Determine the (x, y) coordinate at the center of the cell enclosing the given text.  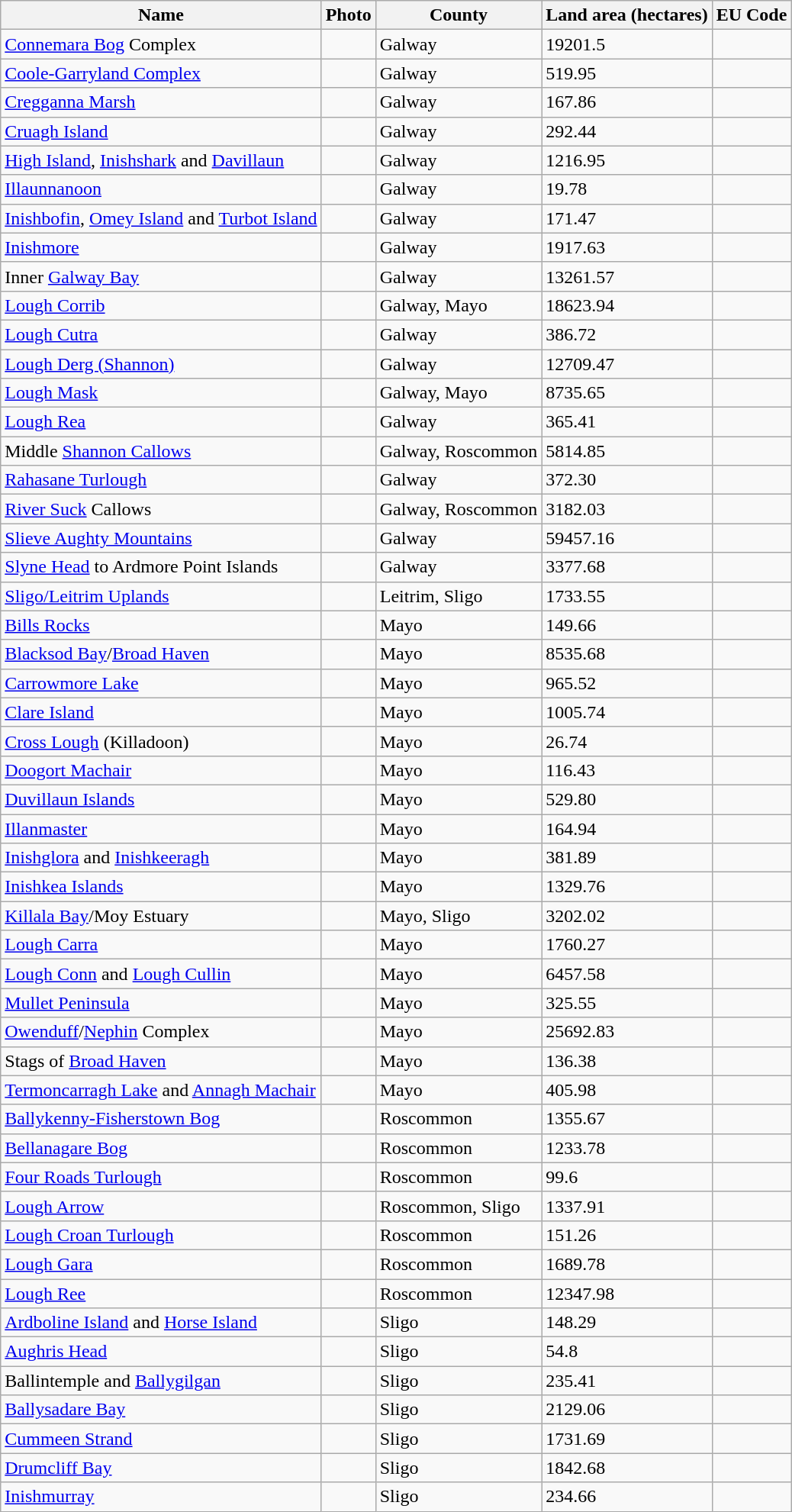
Lough Rea (161, 422)
1337.91 (627, 1206)
Rahasane Turlough (161, 480)
Cruagh Island (161, 131)
1760.27 (627, 945)
1842.68 (627, 1468)
151.26 (627, 1235)
Inishkea Islands (161, 887)
High Island, Inishshark and Davillaun (161, 160)
26.74 (627, 741)
River Suck Callows (161, 509)
2129.06 (627, 1410)
Roscommon, Sligo (458, 1206)
8535.68 (627, 654)
381.89 (627, 858)
Ballintemple and Ballygilgan (161, 1381)
Lough Corrib (161, 305)
Connemara Bog Complex (161, 44)
1216.95 (627, 160)
54.8 (627, 1352)
116.43 (627, 770)
Coole-Garryland Complex (161, 73)
Cregganna Marsh (161, 102)
99.6 (627, 1177)
59457.16 (627, 538)
Lough Mask (161, 393)
1731.69 (627, 1439)
Cross Lough (Killadoon) (161, 741)
3377.68 (627, 567)
EU Code (752, 15)
519.95 (627, 73)
3182.03 (627, 509)
405.98 (627, 1090)
Inner Galway Bay (161, 276)
Duvillaun Islands (161, 799)
1917.63 (627, 247)
Lough Arrow (161, 1206)
136.38 (627, 1061)
5814.85 (627, 451)
19201.5 (627, 44)
167.86 (627, 102)
Slyne Head to Ardmore Point Islands (161, 567)
234.66 (627, 1497)
Doogort Machair (161, 770)
171.47 (627, 218)
Ballykenny-Fisherstown Bog (161, 1119)
Killala Bay/Moy Estuary (161, 916)
Owenduff/Nephin Complex (161, 1032)
1329.76 (627, 887)
Bills Rocks (161, 625)
1355.67 (627, 1119)
Cummeen Strand (161, 1439)
Lough Derg (Shannon) (161, 364)
County (458, 15)
149.66 (627, 625)
12347.98 (627, 1294)
Mullet Peninsula (161, 1003)
Bellanagare Bog (161, 1148)
Aughris Head (161, 1352)
Four Roads Turlough (161, 1177)
Lough Cutra (161, 334)
Illaunnanoon (161, 189)
Slieve Aughty Mountains (161, 538)
965.52 (627, 683)
Inishglora and Inishkeeragh (161, 858)
19.78 (627, 189)
Clare Island (161, 712)
1005.74 (627, 712)
Mayo, Sligo (458, 916)
Ballysadare Bay (161, 1410)
Termoncarragh Lake and Annagh Machair (161, 1090)
Lough Ree (161, 1294)
164.94 (627, 828)
Lough Gara (161, 1264)
Ardboline Island and Horse Island (161, 1323)
235.41 (627, 1381)
Name (161, 15)
Carrowmore Lake (161, 683)
18623.94 (627, 305)
1733.55 (627, 596)
Illanmaster (161, 828)
1689.78 (627, 1264)
12709.47 (627, 364)
Middle Shannon Callows (161, 451)
Blacksod Bay/Broad Haven (161, 654)
13261.57 (627, 276)
365.41 (627, 422)
Inishmurray (161, 1497)
3202.02 (627, 916)
Sligo/Leitrim Uplands (161, 596)
Photo (348, 15)
Stags of Broad Haven (161, 1061)
8735.65 (627, 393)
6457.58 (627, 974)
386.72 (627, 334)
Lough Conn and Lough Cullin (161, 974)
Inishmore (161, 247)
325.55 (627, 1003)
Lough Croan Turlough (161, 1235)
Land area (hectares) (627, 15)
529.80 (627, 799)
148.29 (627, 1323)
1233.78 (627, 1148)
Lough Carra (161, 945)
Inishbofin, Omey Island and Turbot Island (161, 218)
25692.83 (627, 1032)
Drumcliff Bay (161, 1468)
Leitrim, Sligo (458, 596)
372.30 (627, 480)
292.44 (627, 131)
